Find where the given text appears and provide that cell's center as [X, Y] coordinate. 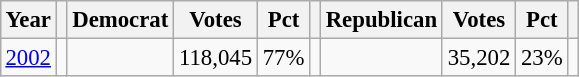
Republican [381, 20]
35,202 [478, 57]
Democrat [120, 20]
118,045 [216, 57]
23% [542, 57]
2002 [28, 57]
Year [28, 20]
77% [283, 57]
